Output the (x, y) coordinate of the center of the cell containing the given text.  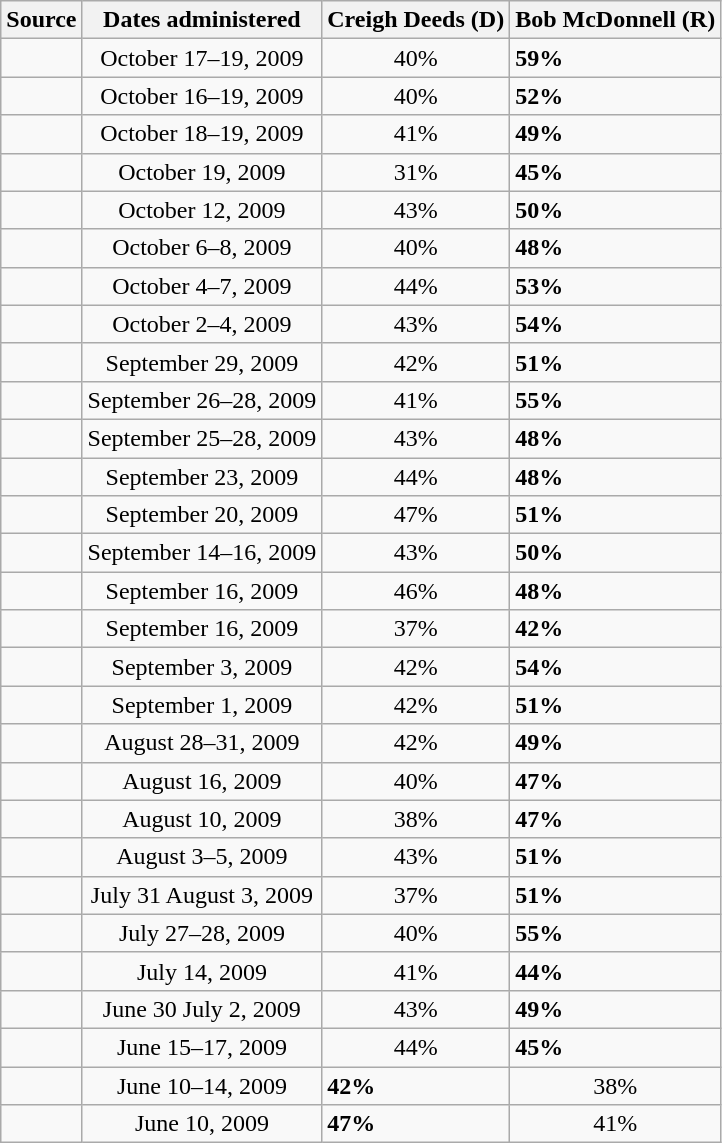
June 10–14, 2009 (202, 1085)
August 16, 2009 (202, 781)
September 26–28, 2009 (202, 400)
August 28–31, 2009 (202, 743)
July 14, 2009 (202, 971)
Dates administered (202, 20)
August 10, 2009 (202, 819)
October 17–19, 2009 (202, 58)
October 6–8, 2009 (202, 248)
Creigh Deeds (D) (416, 20)
59% (616, 58)
October 2–4, 2009 (202, 324)
53% (616, 286)
August 3–5, 2009 (202, 857)
October 19, 2009 (202, 172)
September 14–16, 2009 (202, 553)
October 12, 2009 (202, 210)
September 23, 2009 (202, 477)
October 16–19, 2009 (202, 96)
September 1, 2009 (202, 705)
September 29, 2009 (202, 362)
October 4–7, 2009 (202, 286)
September 3, 2009 (202, 667)
46% (416, 591)
July 31 August 3, 2009 (202, 895)
June 10, 2009 (202, 1124)
September 25–28, 2009 (202, 438)
July 27–28, 2009 (202, 933)
October 18–19, 2009 (202, 134)
June 30 July 2, 2009 (202, 1009)
September 20, 2009 (202, 515)
31% (416, 172)
Bob McDonnell (R) (616, 20)
June 15–17, 2009 (202, 1047)
52% (616, 96)
Source (42, 20)
